For the text-containing cell, return its midpoint in [X, Y] coordinate format. 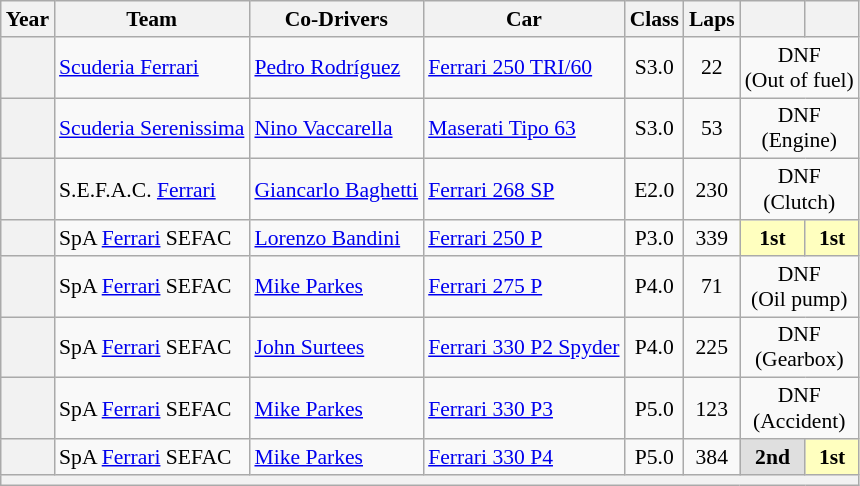
Ferrari 275 P [524, 286]
Year [28, 19]
DNF(Clutch) [800, 190]
339 [712, 238]
DNF(Out of fuel) [800, 68]
DNF(Accident) [800, 408]
225 [712, 348]
Ferrari 250 TRI/60 [524, 68]
Laps [712, 19]
Car [524, 19]
Maserati Tipo 63 [524, 128]
230 [712, 190]
Class [654, 19]
P3.0 [654, 238]
DNF(Oil pump) [800, 286]
John Surtees [336, 348]
Team [152, 19]
123 [712, 408]
Co-Drivers [336, 19]
2nd [773, 457]
Scuderia Serenissima [152, 128]
Giancarlo Baghetti [336, 190]
22 [712, 68]
384 [712, 457]
DNF(Engine) [800, 128]
Ferrari 330 P4 [524, 457]
E2.0 [654, 190]
S.E.F.A.C. Ferrari [152, 190]
Nino Vaccarella [336, 128]
Lorenzo Bandini [336, 238]
53 [712, 128]
Ferrari 268 SP [524, 190]
DNF(Gearbox) [800, 348]
Ferrari 250 P [524, 238]
Ferrari 330 P2 Spyder [524, 348]
Ferrari 330 P3 [524, 408]
71 [712, 286]
Pedro Rodríguez [336, 68]
Scuderia Ferrari [152, 68]
